Identify which cell holds the provided text, then report its (X, Y) central coordinate. 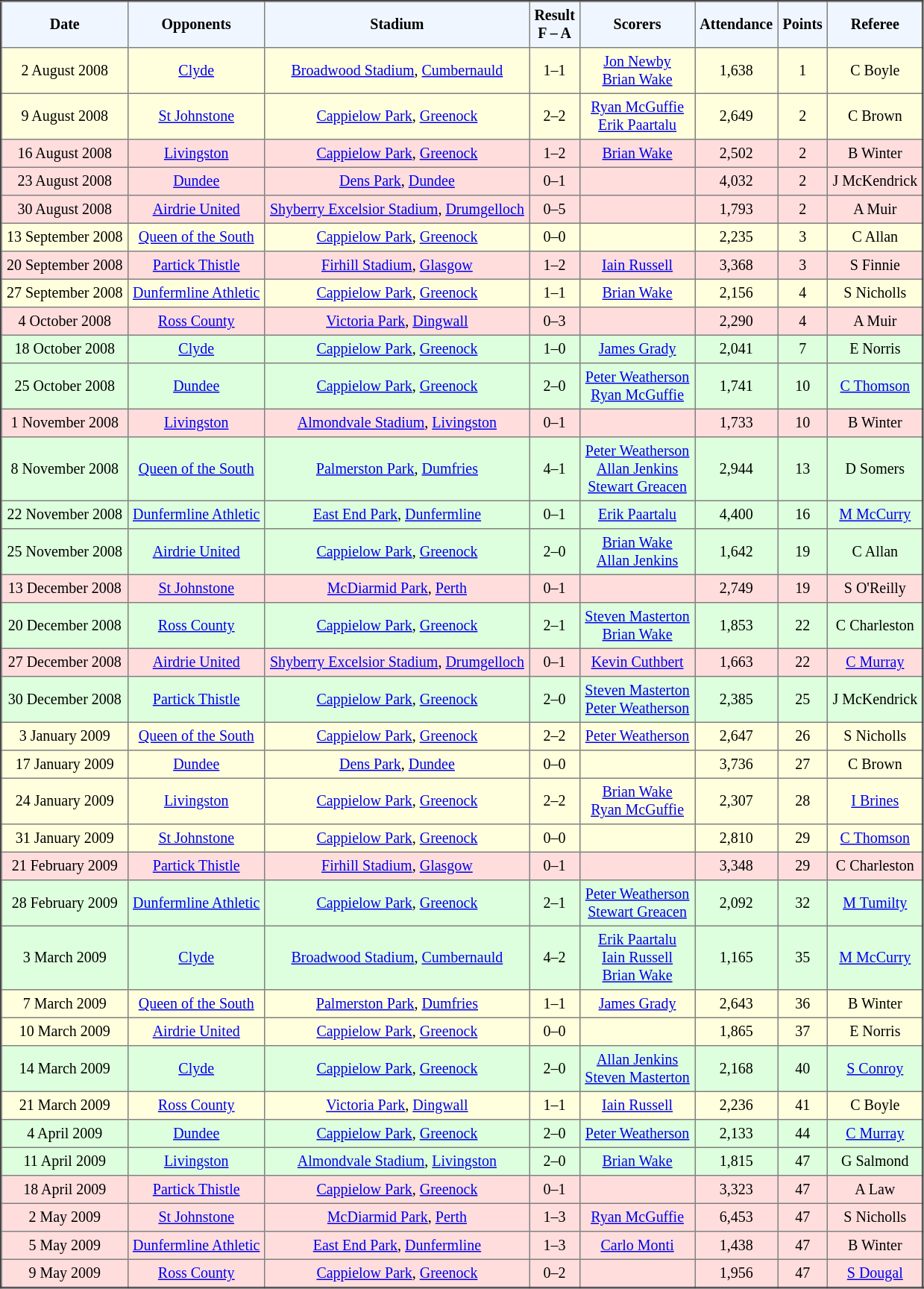
Erik Paartalu (638, 515)
3,368 (737, 266)
7 (802, 349)
1,865 (737, 1032)
25 (802, 700)
Date (65, 25)
30 August 2008 (65, 210)
44 (802, 1134)
1–0 (555, 349)
1,741 (737, 386)
M Tumilty (876, 903)
2,168 (737, 1069)
Jon Newby Brian Wake (638, 71)
3,323 (737, 1190)
37 (802, 1032)
0–2 (555, 1273)
11 April 2009 (65, 1161)
A Law (876, 1190)
32 (802, 903)
5 May 2009 (65, 1246)
0–5 (555, 210)
13 (802, 469)
2,502 (737, 154)
Scorers (638, 25)
4,400 (737, 515)
Points (802, 25)
2,749 (737, 589)
16 (802, 515)
25 October 2008 (65, 386)
4,032 (737, 181)
2,643 (737, 1004)
Attendance (737, 25)
2,092 (737, 903)
24 January 2009 (65, 801)
1 November 2008 (65, 423)
I Brines (876, 801)
4 April 2009 (65, 1134)
2,307 (737, 801)
2,647 (737, 736)
2,041 (737, 349)
8 November 2008 (65, 469)
40 (802, 1069)
Stadium (397, 25)
23 August 2008 (65, 181)
2,649 (737, 116)
3,348 (737, 866)
Erik Paartalu Iain Russell Brian Wake (638, 958)
D Somers (876, 469)
20 September 2008 (65, 266)
20 December 2008 (65, 626)
3,736 (737, 765)
2,385 (737, 700)
Ryan McGuffie Erik Paartalu (638, 116)
27 December 2008 (65, 662)
17 January 2009 (65, 765)
Kevin Cuthbert (638, 662)
28 February 2009 (65, 903)
3 March 2009 (65, 958)
1,793 (737, 210)
25 November 2008 (65, 552)
16 August 2008 (65, 154)
Referee (876, 25)
2,944 (737, 469)
Brian Wake Allan Jenkins (638, 552)
14 March 2009 (65, 1069)
2,810 (737, 838)
10 March 2009 (65, 1032)
2 August 2008 (65, 71)
2 May 2009 (65, 1217)
1,733 (737, 423)
S Dougal (876, 1273)
13 September 2008 (65, 237)
27 (802, 765)
26 (802, 736)
Ryan McGuffie (638, 1217)
4–1 (555, 469)
Peter Weatherson Allan Jenkins Stewart Greacen (638, 469)
0–3 (555, 322)
1,638 (737, 71)
2,156 (737, 293)
S Finnie (876, 266)
41 (802, 1105)
Peter Weatherson Ryan McGuffie (638, 386)
ResultF – A (555, 25)
G Salmond (876, 1161)
1,815 (737, 1161)
31 January 2009 (65, 838)
Carlo Monti (638, 1246)
2,290 (737, 322)
21 February 2009 (65, 866)
1,642 (737, 552)
Steven Masterton Peter Weatherson (638, 700)
1,663 (737, 662)
2,235 (737, 237)
Brian Wake Ryan McGuffie (638, 801)
36 (802, 1004)
13 December 2008 (65, 589)
1,956 (737, 1273)
18 October 2008 (65, 349)
Opponents (196, 25)
35 (802, 958)
3 January 2009 (65, 736)
21 March 2009 (65, 1105)
6,453 (737, 1217)
1 (802, 71)
27 September 2008 (65, 293)
Peter Weatherson Stewart Greacen (638, 903)
18 April 2009 (65, 1190)
1,165 (737, 958)
9 May 2009 (65, 1273)
Steven Masterton Brian Wake (638, 626)
2,133 (737, 1134)
4–2 (555, 958)
4 October 2008 (65, 322)
7 March 2009 (65, 1004)
1,438 (737, 1246)
28 (802, 801)
9 August 2008 (65, 116)
S O'Reilly (876, 589)
2,236 (737, 1105)
1,853 (737, 626)
22 November 2008 (65, 515)
Allan Jenkins Steven Masterton (638, 1069)
S Conroy (876, 1069)
30 December 2008 (65, 700)
